Capture the cell that displays the provided text and extract its [x, y] central coordinate. 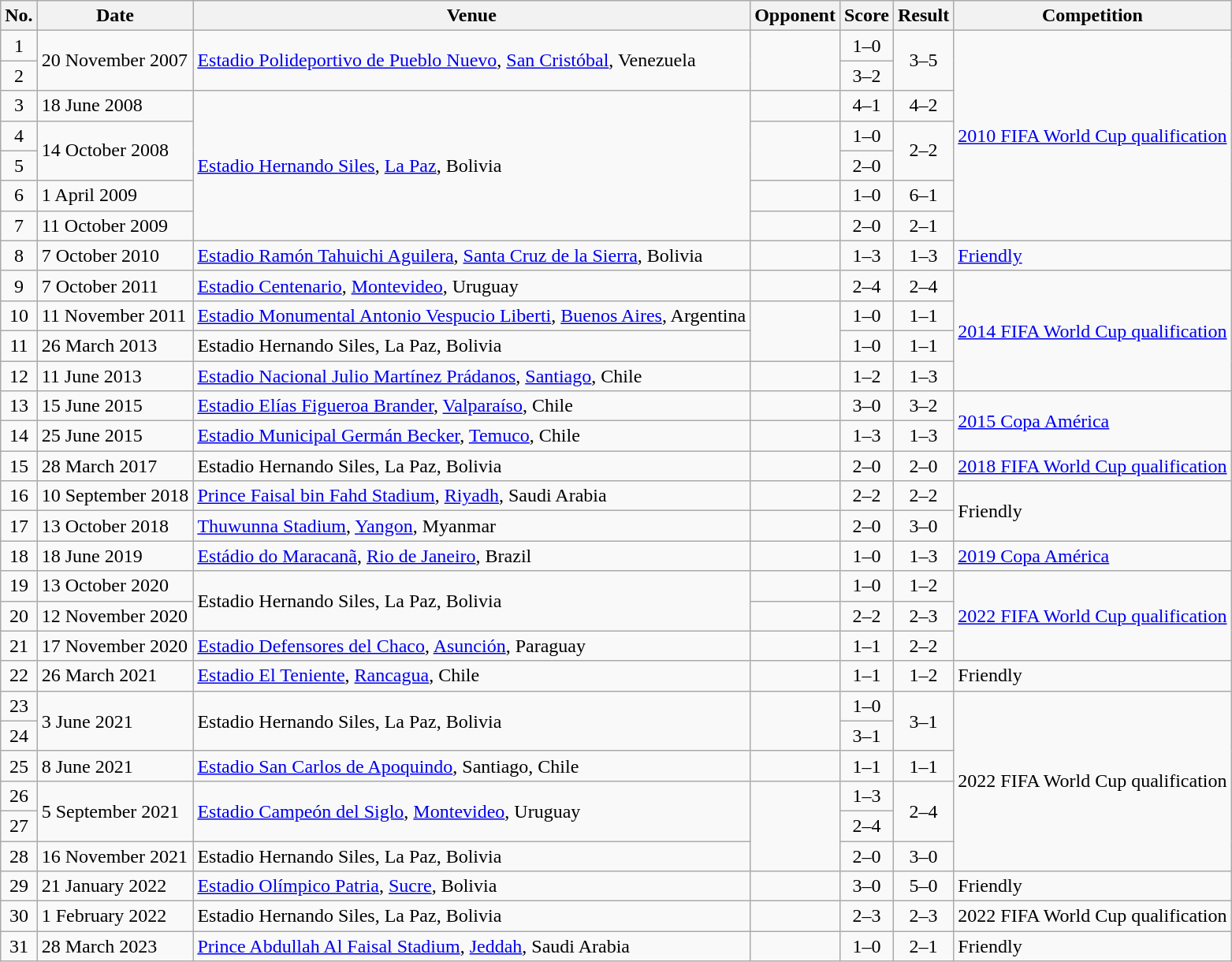
1 [19, 46]
Estadio Campeón del Siglo, Montevideo, Uruguay [471, 811]
26 [19, 796]
22 [19, 676]
21 [19, 646]
Estadio Defensores del Chaco, Asunción, Paraguay [471, 646]
20 [19, 616]
Estadio El Teniente, Rancagua, Chile [471, 676]
Estádio do Maracanã, Rio de Janeiro, Brazil [471, 556]
7 October 2011 [115, 285]
12 [19, 376]
12 November 2020 [115, 616]
15 June 2015 [115, 406]
9 [19, 285]
17 [19, 526]
13 October 2020 [115, 586]
2014 FIFA World Cup qualification [1092, 330]
26 March 2013 [115, 345]
4 [19, 136]
13 [19, 406]
1 February 2022 [115, 916]
11 October 2009 [115, 226]
2010 FIFA World Cup qualification [1092, 136]
8 [19, 255]
10 [19, 315]
6 [19, 196]
4–2 [923, 106]
5 [19, 166]
16 [19, 496]
Estadio Nacional Julio Martínez Prádanos, Santiago, Chile [471, 376]
21 January 2022 [115, 886]
Date [115, 16]
23 [19, 706]
7 October 2010 [115, 255]
4–1 [866, 106]
Competition [1092, 16]
Estadio Polideportivo de Pueblo Nuevo, San Cristóbal, Venezuela [471, 61]
2 [19, 76]
28 March 2017 [115, 466]
Thuwunna Stadium, Yangon, Myanmar [471, 526]
2018 FIFA World Cup qualification [1092, 466]
16 November 2021 [115, 856]
24 [19, 736]
3 June 2021 [115, 721]
Venue [471, 16]
2015 Copa América [1092, 421]
5 September 2021 [115, 811]
Prince Abdullah Al Faisal Stadium, Jeddah, Saudi Arabia [471, 946]
Score [866, 16]
Opponent [795, 16]
Estadio Olímpico Patria, Sucre, Bolivia [471, 886]
5–0 [923, 886]
18 June 2008 [115, 106]
17 November 2020 [115, 646]
Estadio Elías Figueroa Brander, Valparaíso, Chile [471, 406]
1 April 2009 [115, 196]
30 [19, 916]
31 [19, 946]
28 March 2023 [115, 946]
11 November 2011 [115, 315]
25 June 2015 [115, 436]
11 [19, 345]
Prince Faisal bin Fahd Stadium, Riyadh, Saudi Arabia [471, 496]
Result [923, 16]
14 [19, 436]
29 [19, 886]
26 March 2021 [115, 676]
Estadio Monumental Antonio Vespucio Liberti, Buenos Aires, Argentina [471, 315]
25 [19, 766]
Estadio Centenario, Montevideo, Uruguay [471, 285]
13 October 2018 [115, 526]
19 [19, 586]
6–1 [923, 196]
20 November 2007 [115, 61]
Estadio Ramón Tahuichi Aguilera, Santa Cruz de la Sierra, Bolivia [471, 255]
Estadio San Carlos de Apoquindo, Santiago, Chile [471, 766]
27 [19, 826]
10 September 2018 [115, 496]
15 [19, 466]
11 June 2013 [115, 376]
7 [19, 226]
No. [19, 16]
Estadio Municipal Germán Becker, Temuco, Chile [471, 436]
3–5 [923, 61]
3 [19, 106]
2019 Copa América [1092, 556]
18 [19, 556]
18 June 2019 [115, 556]
8 June 2021 [115, 766]
28 [19, 856]
14 October 2008 [115, 151]
